Return (x, y) of the center of cell containing provided text 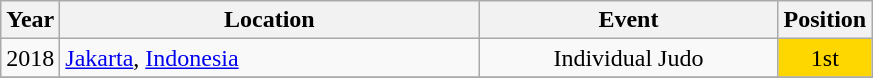
1st (825, 58)
Position (825, 20)
Individual Judo (628, 58)
Location (270, 20)
Jakarta, Indonesia (270, 58)
Event (628, 20)
Year (30, 20)
2018 (30, 58)
